Locate the cell with the specified text and output its [X, Y] center coordinate. 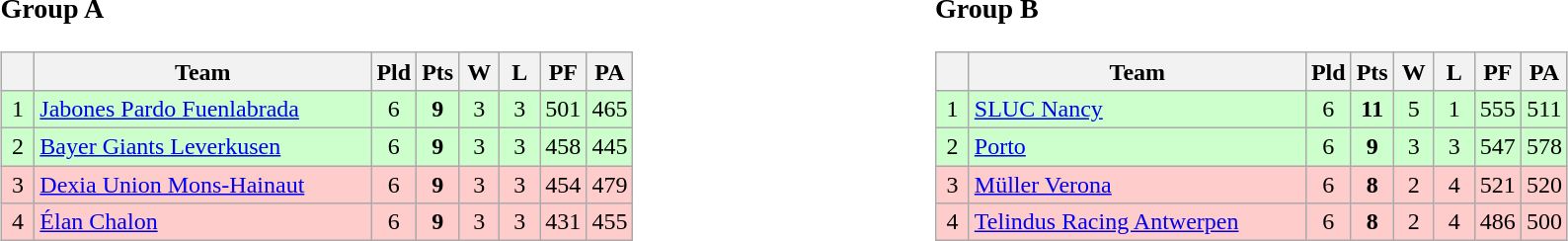
454 [563, 185]
547 [1497, 147]
465 [610, 109]
Élan Chalon [203, 222]
500 [1544, 222]
455 [610, 222]
578 [1544, 147]
521 [1497, 185]
431 [563, 222]
Bayer Giants Leverkusen [203, 147]
458 [563, 147]
Jabones Pardo Fuenlabrada [203, 109]
Porto [1137, 147]
520 [1544, 185]
11 [1372, 109]
555 [1497, 109]
Telindus Racing Antwerpen [1137, 222]
511 [1544, 109]
SLUC Nancy [1137, 109]
501 [563, 109]
445 [610, 147]
Dexia Union Mons-Hainaut [203, 185]
Müller Verona [1137, 185]
5 [1414, 109]
479 [610, 185]
486 [1497, 222]
